Return the (X, Y) coordinate for the center point of the cell that contains the specified text.  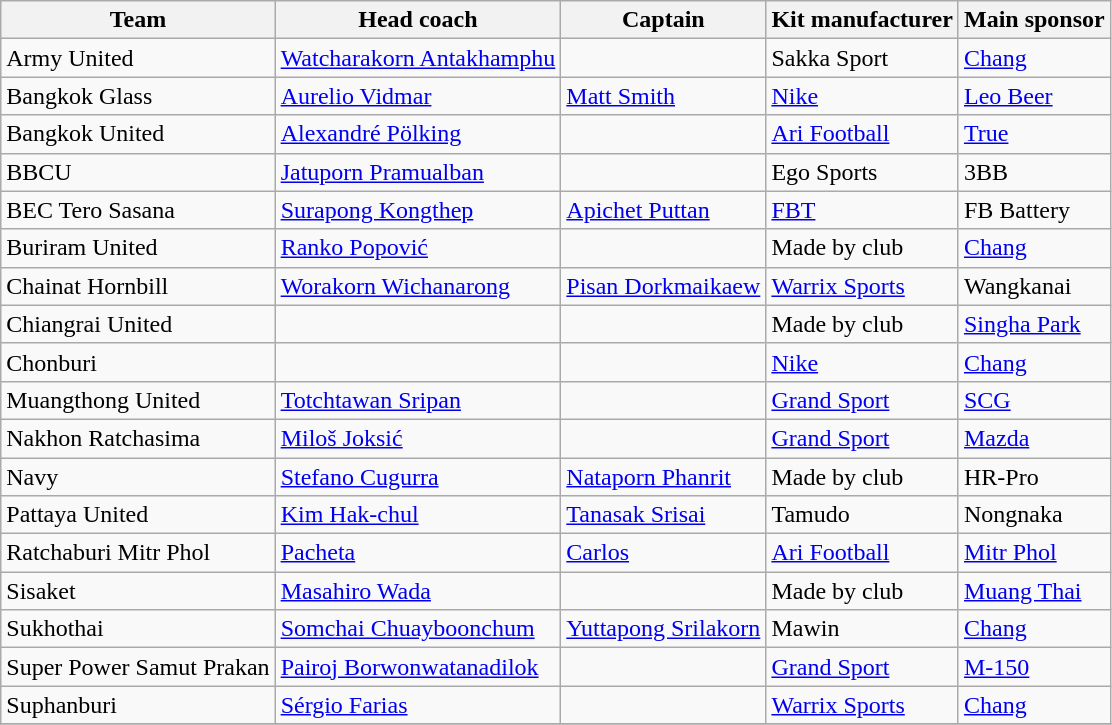
Watcharakorn Antakhamphu (418, 58)
Bangkok United (138, 134)
Super Power Samut Prakan (138, 667)
Wangkanai (1034, 286)
Pisan Dorkmaikaew (664, 286)
Ego Sports (862, 172)
Stefano Cugurra (418, 477)
FB Battery (1034, 210)
Pacheta (418, 553)
FBT (862, 210)
Navy (138, 477)
Worakorn Wichanarong (418, 286)
Buriram United (138, 248)
BBCU (138, 172)
Muangthong United (138, 400)
Surapong Kongthep (418, 210)
Army United (138, 58)
Sukhothai (138, 629)
Chainat Hornbill (138, 286)
Singha Park (1034, 324)
HR-Pro (1034, 477)
Yuttapong Srilakorn (664, 629)
Leo Beer (1034, 96)
Carlos (664, 553)
Apichet Puttan (664, 210)
Pattaya United (138, 515)
Head coach (418, 20)
Kit manufacturer (862, 20)
Suphanburi (138, 705)
Sakka Sport (862, 58)
Masahiro Wada (418, 591)
Mazda (1034, 438)
Aurelio Vidmar (418, 96)
SCG (1034, 400)
Somchai Chuayboonchum (418, 629)
Ratchaburi Mitr Phol (138, 553)
Sisaket (138, 591)
Totchtawan Sripan (418, 400)
Main sponsor (1034, 20)
Pairoj Borwonwatanadilok (418, 667)
Nakhon Ratchasima (138, 438)
Chiangrai United (138, 324)
Nataporn Phanrit (664, 477)
Nongnaka (1034, 515)
M-150 (1034, 667)
Tanasak Srisai (664, 515)
Tamudo (862, 515)
Mitr Phol (1034, 553)
Kim Hak-chul (418, 515)
Sérgio Farias (418, 705)
Jatuporn Pramualban (418, 172)
Ranko Popović (418, 248)
Muang Thai (1034, 591)
Miloš Joksić (418, 438)
Chonburi (138, 362)
Captain (664, 20)
True (1034, 134)
BEC Tero Sasana (138, 210)
Alexandré Pölking (418, 134)
3BB (1034, 172)
Bangkok Glass (138, 96)
Mawin (862, 629)
Team (138, 20)
Matt Smith (664, 96)
